Output the (x, y) coordinate of the center of the cell containing the given text.  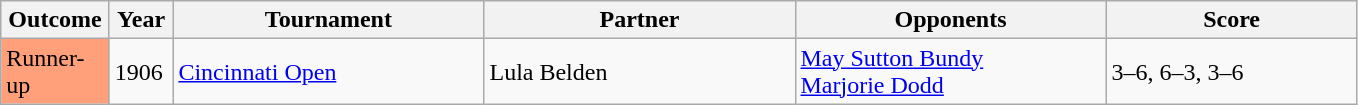
May Sutton Bundy Marjorie Dodd (950, 72)
Tournament (328, 20)
1906 (141, 72)
Cincinnati Open (328, 72)
Year (141, 20)
Opponents (950, 20)
3–6, 6–3, 3–6 (1232, 72)
Lula Belden (640, 72)
Outcome (56, 20)
Partner (640, 20)
Score (1232, 20)
Runner-up (56, 72)
